Return [X, Y] of the center of cell containing provided text 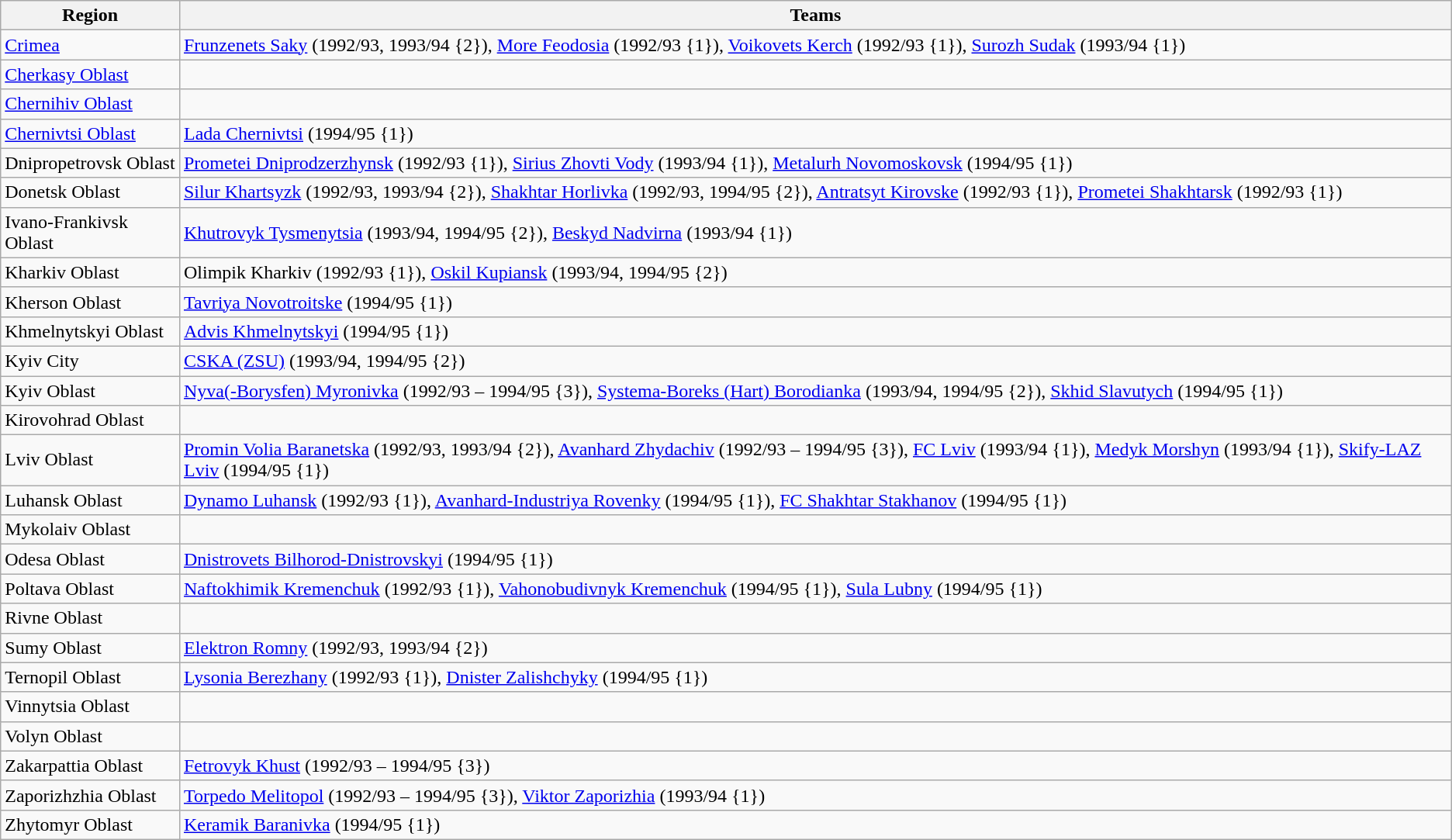
Elektron Romny (1992/93, 1993/94 {2}) [815, 648]
Keramik Baranivka (1994/95 {1}) [815, 824]
Dnistrovets Bilhorod-Dnistrovskyi (1994/95 {1}) [815, 559]
Odesa Oblast [90, 559]
Kyiv City [90, 361]
Volyn Oblast [90, 736]
Naftokhimik Kremenchuk (1992/93 {1}), Vahonobudivnyk Kremenchuk (1994/95 {1}), Sula Lubny (1994/95 {1}) [815, 589]
Tavriya Novotroitske (1994/95 {1}) [815, 302]
Lysonia Berezhany (1992/93 {1}), Dnister Zalishchyky (1994/95 {1}) [815, 677]
Khmelnytskyi Oblast [90, 331]
Fetrovyk Khust (1992/93 – 1994/95 {3}) [815, 766]
Kherson Oblast [90, 302]
Region [90, 16]
Torpedo Melitopol (1992/93 – 1994/95 {3}), Viktor Zaporizhia (1993/94 {1}) [815, 795]
Lada Chernivtsi (1994/95 {1}) [815, 133]
Mykolaiv Oblast [90, 530]
CSKA (ZSU) (1993/94, 1994/95 {2}) [815, 361]
Donetsk Oblast [90, 192]
Lviv Oblast [90, 461]
Kyiv Oblast [90, 390]
Rivne Oblast [90, 618]
Cherkasy Oblast [90, 74]
Ivano-Frankivsk Oblast [90, 233]
Nyva(-Borysfen) Myronivka (1992/93 – 1994/95 {3}), Systema-Boreks (Hart) Borodianka (1993/94, 1994/95 {2}), Skhid Slavutych (1994/95 {1}) [815, 390]
Dynamo Luhansk (1992/93 {1}), Avanhard-Industriya Rovenky (1994/95 {1}), FC Shakhtar Stakhanov (1994/95 {1}) [815, 500]
Advis Khmelnytskyi (1994/95 {1}) [815, 331]
Sumy Oblast [90, 648]
Luhansk Oblast [90, 500]
Olimpik Kharkiv (1992/93 {1}), Oskil Kupiansk (1993/94, 1994/95 {2}) [815, 272]
Dnipropetrovsk Oblast [90, 163]
Teams [815, 16]
Chernivtsi Oblast [90, 133]
Kirovohrad Oblast [90, 420]
Crimea [90, 45]
Khutrovyk Tysmenytsia (1993/94, 1994/95 {2}), Beskyd Nadvirna (1993/94 {1}) [815, 233]
Zaporizhzhia Oblast [90, 795]
Zakarpattia Oblast [90, 766]
Kharkiv Oblast [90, 272]
Silur Khartsyzk (1992/93, 1993/94 {2}), Shakhtar Horlivka (1992/93, 1994/95 {2}), Antratsyt Kirovske (1992/93 {1}), Prometei Shakhtarsk (1992/93 {1}) [815, 192]
Poltava Oblast [90, 589]
Chernihiv Oblast [90, 104]
Ternopil Oblast [90, 677]
Prometei Dniprodzerzhynsk (1992/93 {1}), Sirius Zhovti Vody (1993/94 {1}), Metalurh Novomoskovsk (1994/95 {1}) [815, 163]
Frunzenets Saky (1992/93, 1993/94 {2}), More Feodosia (1992/93 {1}), Voikovets Kerch (1992/93 {1}), Surozh Sudak (1993/94 {1}) [815, 45]
Vinnytsia Oblast [90, 707]
Zhytomyr Oblast [90, 824]
